Identify which cell holds the provided text, then report its (x, y) central coordinate. 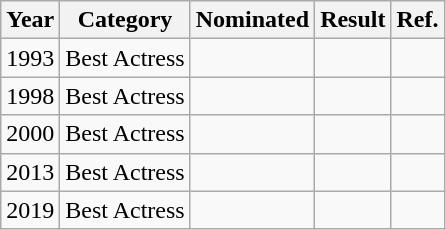
2000 (30, 134)
Result (353, 20)
Ref. (418, 20)
1993 (30, 58)
Year (30, 20)
Category (125, 20)
1998 (30, 96)
2019 (30, 210)
Nominated (252, 20)
2013 (30, 172)
